Pinpoint the cell where the given text exists, returning its (x, y) midpoint coordinate. 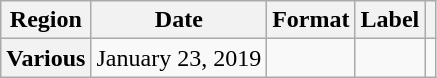
Various (46, 58)
Format (311, 20)
Region (46, 20)
Date (179, 20)
January 23, 2019 (179, 58)
Label (390, 20)
